Return [x, y] of the center of cell containing provided text 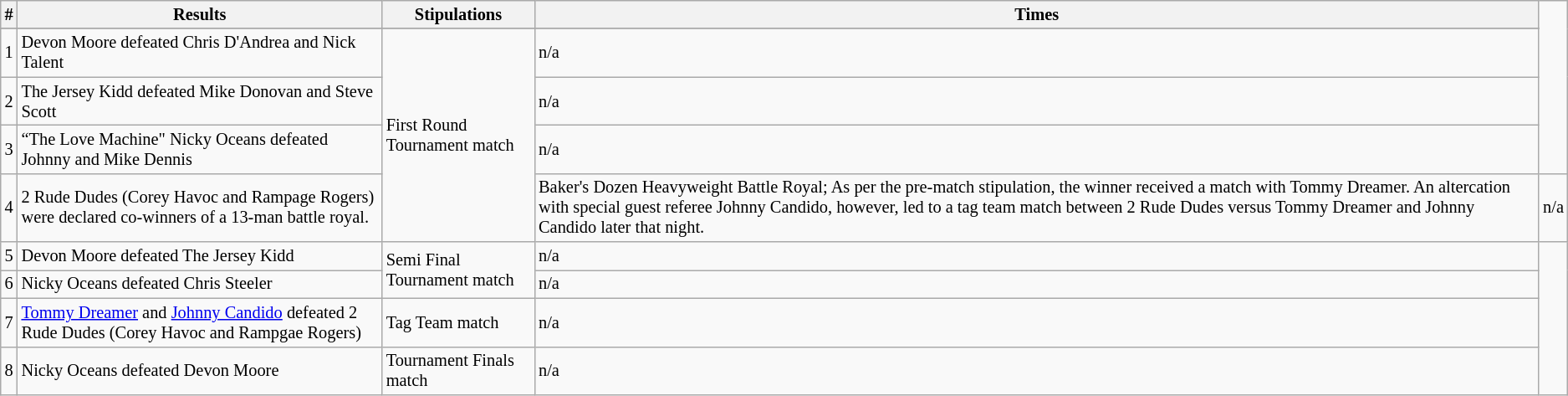
Nicky Oceans defeated Devon Moore [200, 371]
Times [1037, 14]
Stipulations [458, 14]
7 [9, 322]
# [9, 14]
First Round Tournament match [458, 136]
Results [200, 14]
5 [9, 256]
4 [9, 208]
8 [9, 371]
The Jersey Kidd defeated Mike Donovan and Steve Scott [200, 101]
Devon Moore defeated The Jersey Kidd [200, 256]
1 [9, 53]
2 [9, 101]
Tommy Dreamer and Johnny Candido defeated 2 Rude Dudes (Corey Havoc and Rampgae Rogers) [200, 322]
“The Love Machine" Nicky Oceans defeated Johnny and Mike Dennis [200, 149]
2 Rude Dudes (Corey Havoc and Rampage Rogers) were declared co-winners of a 13-man battle royal. [200, 208]
Nicky Oceans defeated Chris Steeler [200, 284]
Semi Final Tournament match [458, 270]
Tournament Finals match [458, 371]
Tag Team match [458, 322]
3 [9, 149]
6 [9, 284]
Devon Moore defeated Chris D'Andrea and Nick Talent [200, 53]
